From the cell containing the given text, extract its center point as [X, Y] coordinate. 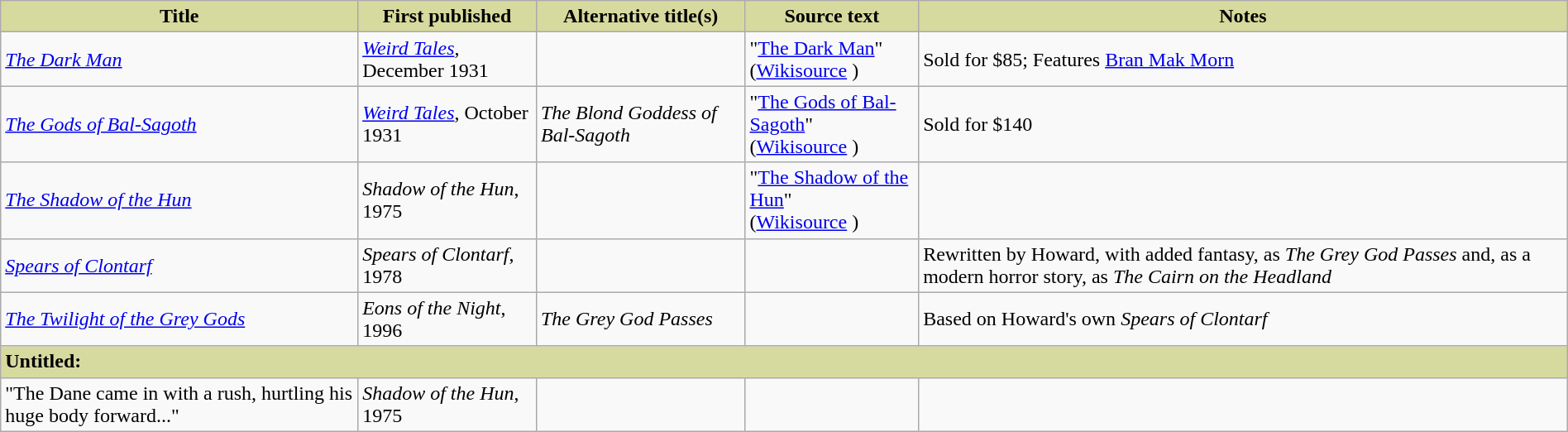
"The Dane came in with a rush, hurtling his huge body forward..." [179, 404]
The Shadow of the Hun [179, 200]
Source text [832, 17]
The Dark Man [179, 60]
Untitled: [784, 362]
Spears of Clontarf [179, 265]
The Blond Goddess of Bal-Sagoth [640, 124]
"The Dark Man" (Wikisource ) [832, 60]
Weird Tales, December 1931 [447, 60]
Rewritten by Howard, with added fantasy, as The Grey God Passes and, as a modern horror story, as The Cairn on the Headland [1244, 265]
Alternative title(s) [640, 17]
The Grey God Passes [640, 319]
Sold for $140 [1244, 124]
The Twilight of the Grey Gods [179, 319]
First published [447, 17]
Notes [1244, 17]
The Gods of Bal-Sagoth [179, 124]
Spears of Clontarf, 1978 [447, 265]
Sold for $85; Features Bran Mak Morn [1244, 60]
"The Gods of Bal-Sagoth" (Wikisource ) [832, 124]
Title [179, 17]
Eons of the Night, 1996 [447, 319]
Based on Howard's own Spears of Clontarf [1244, 319]
"The Shadow of the Hun" (Wikisource ) [832, 200]
Weird Tales, October 1931 [447, 124]
